Search for the cell housing the specified text and yield its (x, y) center coordinate. 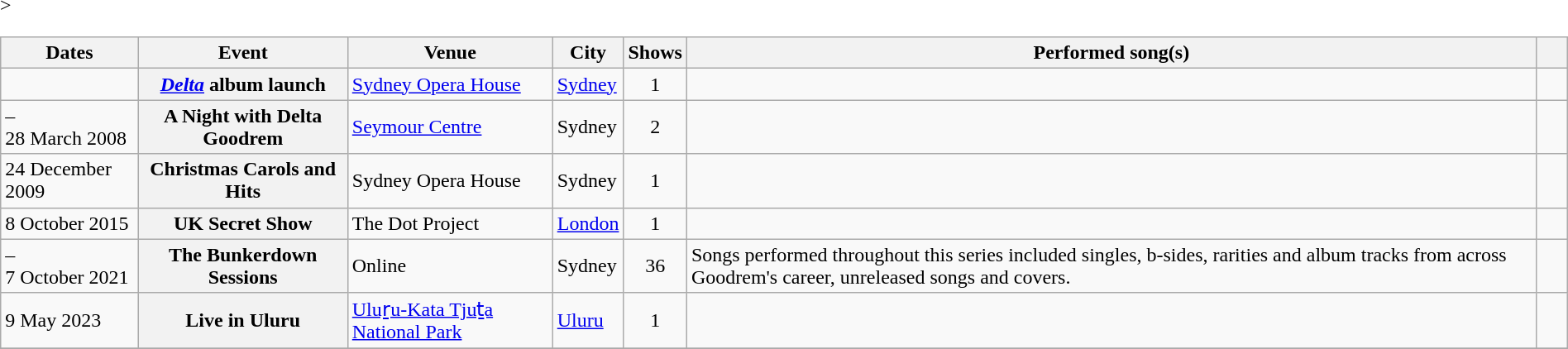
Seymour Centre (450, 127)
24 December 2009 (69, 180)
City (588, 53)
Online (450, 266)
9 May 2023 (69, 321)
London (588, 223)
Uluṟu-Kata Tjuṯa National Park (450, 321)
Delta album launch (243, 84)
Live in Uluru (243, 321)
Uluru (588, 321)
Dates (69, 53)
The Dot Project (450, 223)
2 (655, 127)
– 28 March 2008 (69, 127)
Shows (655, 53)
Christmas Carols and Hits (243, 180)
8 October 2015 (69, 223)
Event (243, 53)
Performed song(s) (1111, 53)
– 7 October 2021 (69, 266)
The Bunkerdown Sessions (243, 266)
Venue (450, 53)
UK Secret Show (243, 223)
A Night with Delta Goodrem (243, 127)
36 (655, 266)
